For the text-containing cell, return its midpoint in (x, y) coordinate format. 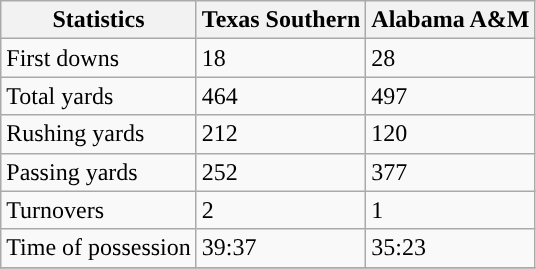
18 (281, 58)
377 (450, 172)
Texas Southern (281, 20)
Time of possession (99, 248)
Passing yards (99, 172)
464 (281, 96)
Total yards (99, 96)
1 (450, 210)
212 (281, 134)
28 (450, 58)
Statistics (99, 20)
2 (281, 210)
35:23 (450, 248)
First downs (99, 58)
Turnovers (99, 210)
Alabama A&M (450, 20)
252 (281, 172)
497 (450, 96)
120 (450, 134)
Rushing yards (99, 134)
39:37 (281, 248)
